Pinpoint the cell where the given text exists, returning its (X, Y) midpoint coordinate. 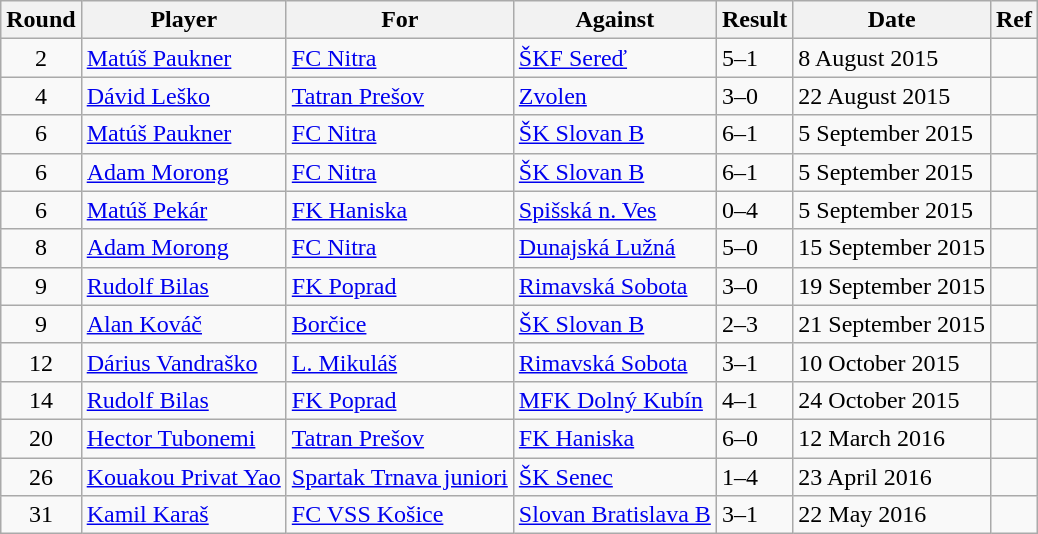
For (400, 20)
5–0 (754, 248)
Hector Tubonemi (184, 438)
8 August 2015 (892, 58)
4 (41, 96)
12 March 2016 (892, 438)
26 (41, 477)
Dárius Vandraško (184, 362)
Zvolen (614, 96)
15 September 2015 (892, 248)
Result (754, 20)
MFK Dolný Kubín (614, 400)
Alan Kováč (184, 324)
14 (41, 400)
2–3 (754, 324)
Kouakou Privat Yao (184, 477)
19 September 2015 (892, 286)
Slovan Bratislava B (614, 515)
10 October 2015 (892, 362)
5–1 (754, 58)
Borčice (400, 324)
0–4 (754, 210)
21 September 2015 (892, 324)
Against (614, 20)
23 April 2016 (892, 477)
12 (41, 362)
Dávid Leško (184, 96)
Ref (1014, 20)
ŠKF Sereď (614, 58)
1–4 (754, 477)
31 (41, 515)
6–0 (754, 438)
Round (41, 20)
Spartak Trnava juniori (400, 477)
Date (892, 20)
Dunajská Lužná (614, 248)
FC VSS Košice (400, 515)
22 August 2015 (892, 96)
4–1 (754, 400)
Kamil Karaš (184, 515)
20 (41, 438)
L. Mikuláš (400, 362)
8 (41, 248)
24 October 2015 (892, 400)
Player (184, 20)
Matúš Pekár (184, 210)
Spišská n. Ves (614, 210)
ŠK Senec (614, 477)
2 (41, 58)
22 May 2016 (892, 515)
